Return the [X, Y] coordinate for the center point of the cell that contains the specified text.  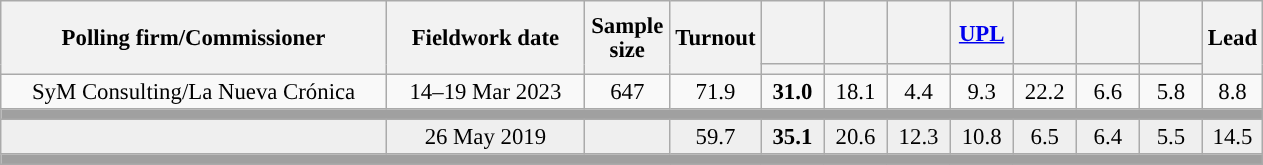
22.2 [1044, 92]
4.4 [918, 92]
Fieldwork date [485, 38]
14.5 [1232, 138]
8.8 [1232, 92]
Turnout [716, 38]
71.9 [716, 92]
35.1 [792, 138]
18.1 [856, 92]
Sample size [627, 38]
10.8 [982, 138]
31.0 [792, 92]
6.4 [1108, 138]
20.6 [856, 138]
UPL [982, 32]
9.3 [982, 92]
14–19 Mar 2023 [485, 92]
59.7 [716, 138]
6.6 [1108, 92]
6.5 [1044, 138]
5.5 [1170, 138]
Polling firm/Commissioner [194, 38]
5.8 [1170, 92]
647 [627, 92]
Lead [1232, 38]
SyM Consulting/La Nueva Crónica [194, 92]
12.3 [918, 138]
26 May 2019 [485, 138]
